Find where the given text appears and provide that cell's center as [X, Y] coordinate. 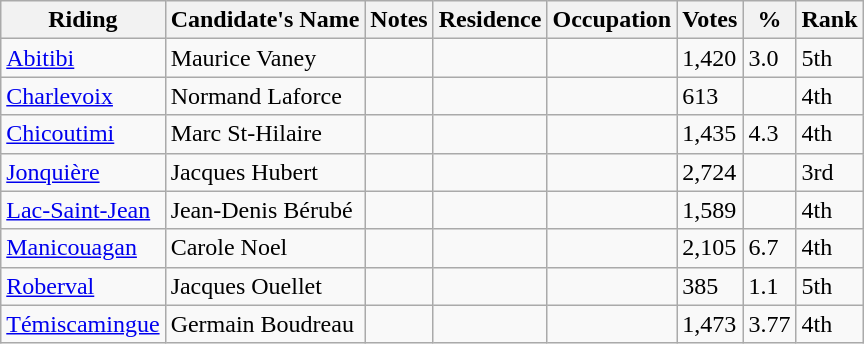
4.3 [770, 134]
Chicoutimi [83, 134]
1.1 [770, 286]
Votes [710, 20]
Riding [83, 20]
Lac-Saint-Jean [83, 210]
Maurice Vaney [265, 58]
Candidate's Name [265, 20]
% [770, 20]
Notes [399, 20]
Jacques Hubert [265, 172]
Charlevoix [83, 96]
Rank [830, 20]
Germain Boudreau [265, 324]
2,724 [710, 172]
6.7 [770, 248]
Roberval [83, 286]
Jonquière [83, 172]
3.77 [770, 324]
Jacques Ouellet [265, 286]
2,105 [710, 248]
613 [710, 96]
Jean-Denis Bérubé [265, 210]
3.0 [770, 58]
1,589 [710, 210]
1,473 [710, 324]
385 [710, 286]
Marc St-Hilaire [265, 134]
Abitibi [83, 58]
1,420 [710, 58]
Manicouagan [83, 248]
Normand Laforce [265, 96]
Residence [490, 20]
Occupation [612, 20]
Carole Noel [265, 248]
3rd [830, 172]
Témiscamingue [83, 324]
1,435 [710, 134]
